From the cell containing the given text, extract its center point as (x, y) coordinate. 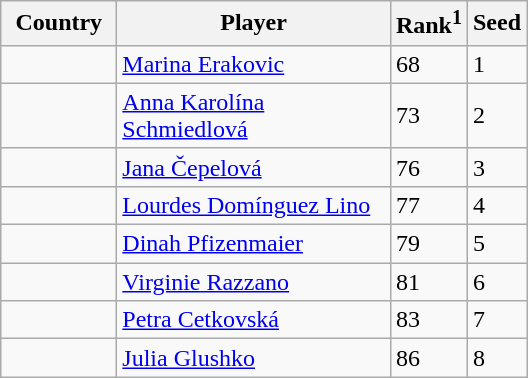
7 (496, 320)
Virginie Razzano (254, 282)
5 (496, 244)
Julia Glushko (254, 358)
Lourdes Domínguez Lino (254, 205)
Anna Karolína Schmiedlová (254, 116)
Seed (496, 24)
Rank1 (428, 24)
73 (428, 116)
4 (496, 205)
77 (428, 205)
83 (428, 320)
1 (496, 64)
Jana Čepelová (254, 167)
Country (59, 24)
81 (428, 282)
6 (496, 282)
2 (496, 116)
3 (496, 167)
Petra Cetkovská (254, 320)
76 (428, 167)
Player (254, 24)
86 (428, 358)
Dinah Pfizenmaier (254, 244)
8 (496, 358)
Marina Erakovic (254, 64)
79 (428, 244)
68 (428, 64)
